Determine the [x, y] coordinate at the center of the cell enclosing the given text.  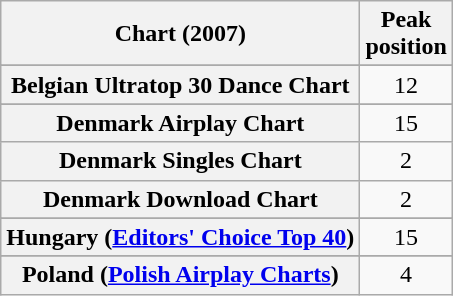
4 [406, 275]
Denmark Singles Chart [180, 161]
12 [406, 85]
Hungary (Editors' Choice Top 40) [180, 237]
Peakposition [406, 34]
Denmark Download Chart [180, 199]
Chart (2007) [180, 34]
Poland (Polish Airplay Charts) [180, 275]
Denmark Airplay Chart [180, 123]
Belgian Ultratop 30 Dance Chart [180, 85]
